Detect which cell encompasses the target text, then output its [X, Y] center coordinate. 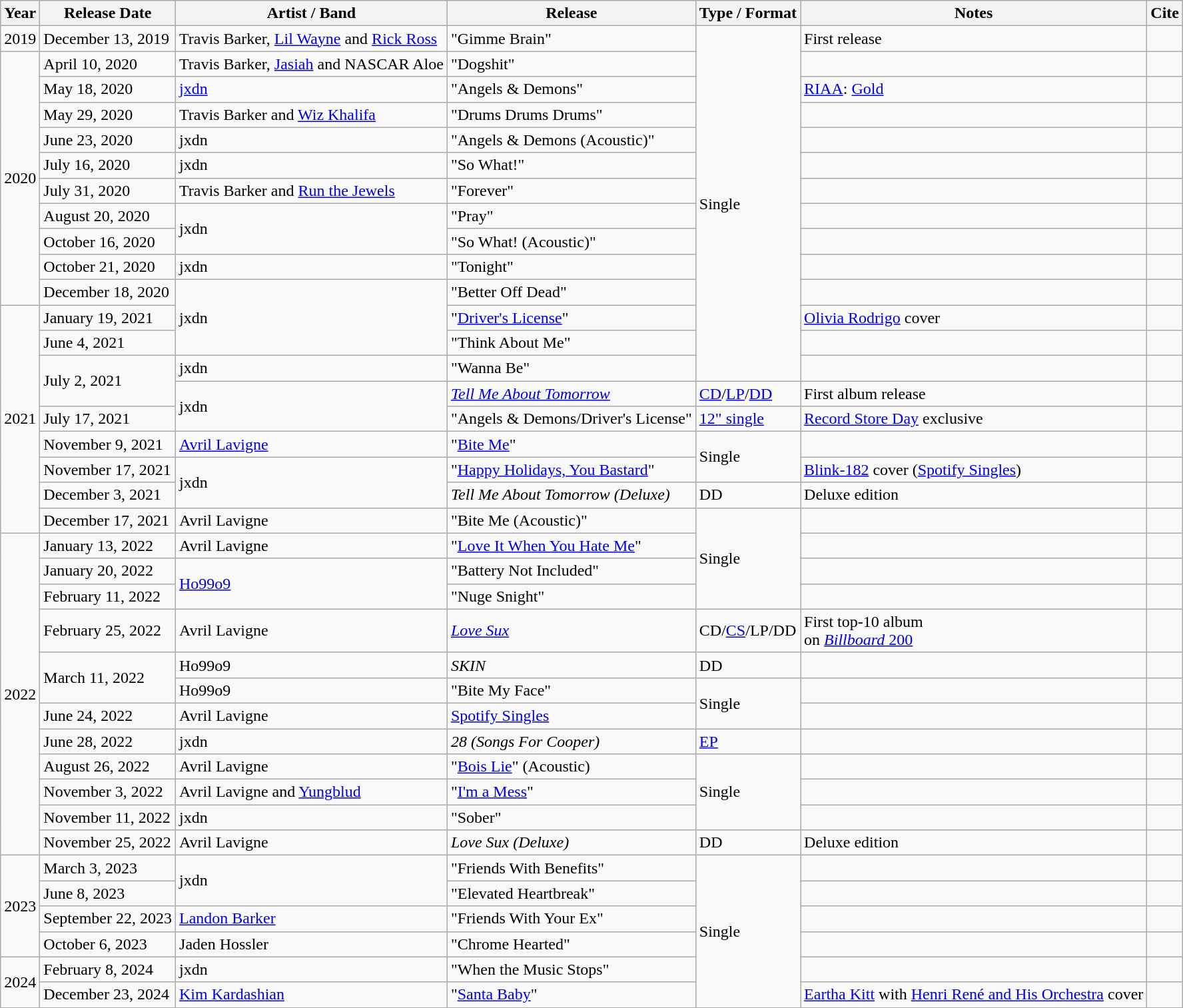
June 24, 2022 [108, 716]
October 16, 2020 [108, 241]
January 19, 2021 [108, 318]
Tell Me About Tomorrow [572, 394]
First top-10 album on Billboard 200 [974, 630]
First release [974, 39]
"Forever" [572, 191]
CD/LP/DD [747, 394]
November 3, 2022 [108, 792]
September 22, 2023 [108, 919]
December 18, 2020 [108, 292]
Eartha Kitt with Henri René and His Orchestra cover [974, 995]
EP [747, 742]
Release Date [108, 13]
August 26, 2022 [108, 767]
2023 [20, 906]
January 20, 2022 [108, 571]
"Angels & Demons" [572, 89]
"Better Off Dead" [572, 292]
"Driver's License" [572, 318]
28 (Songs For Cooper) [572, 742]
"Friends With Benefits" [572, 868]
Record Store Day exclusive [974, 419]
"Angels & Demons (Acoustic)" [572, 140]
June 4, 2021 [108, 343]
"Bite My Face" [572, 690]
December 17, 2021 [108, 520]
Blink-182 cover (Spotify Singles) [974, 470]
Love Sux (Deluxe) [572, 843]
Artist / Band [312, 13]
"Angels & Demons/Driver's License" [572, 419]
SKIN [572, 665]
"Friends With Your Ex" [572, 919]
"Bite Me (Acoustic)" [572, 520]
"Wanna Be" [572, 368]
October 6, 2023 [108, 944]
CD/CS/LP/DD [747, 630]
"Bois Lie" (Acoustic) [572, 767]
Love Sux [572, 630]
"So What! (Acoustic)" [572, 241]
12" single [747, 419]
"Drums Drums Drums" [572, 115]
"Bite Me" [572, 444]
Kim Kardashian [312, 995]
December 3, 2021 [108, 495]
"Dogshit" [572, 64]
"So What!" [572, 165]
December 13, 2019 [108, 39]
Travis Barker and Run the Jewels [312, 191]
First album release [974, 394]
May 18, 2020 [108, 89]
November 11, 2022 [108, 817]
"Pray" [572, 216]
"Tonight" [572, 266]
"I'm a Mess" [572, 792]
May 29, 2020 [108, 115]
2019 [20, 39]
February 25, 2022 [108, 630]
Notes [974, 13]
July 2, 2021 [108, 381]
Travis Barker, Lil Wayne and Rick Ross [312, 39]
2024 [20, 982]
March 3, 2023 [108, 868]
"Chrome Hearted" [572, 944]
January 13, 2022 [108, 546]
Spotify Singles [572, 716]
Landon Barker [312, 919]
June 28, 2022 [108, 742]
"When the Music Stops" [572, 969]
August 20, 2020 [108, 216]
"Love It When You Hate Me" [572, 546]
Type / Format [747, 13]
2020 [20, 179]
October 21, 2020 [108, 266]
Travis Barker and Wiz Khalifa [312, 115]
Avril Lavigne and Yungblud [312, 792]
2022 [20, 694]
December 23, 2024 [108, 995]
"Battery Not Included" [572, 571]
Release [572, 13]
November 9, 2021 [108, 444]
July 16, 2020 [108, 165]
Cite [1165, 13]
Jaden Hossler [312, 944]
February 8, 2024 [108, 969]
"Think About Me" [572, 343]
"Elevated Heartbreak" [572, 893]
February 11, 2022 [108, 596]
March 11, 2022 [108, 678]
July 31, 2020 [108, 191]
Olivia Rodrigo cover [974, 318]
June 8, 2023 [108, 893]
"Happy Holidays, You Bastard" [572, 470]
April 10, 2020 [108, 64]
Tell Me About Tomorrow (Deluxe) [572, 495]
"Sober" [572, 817]
November 25, 2022 [108, 843]
"Nuge Snight" [572, 596]
"Gimme Brain" [572, 39]
June 23, 2020 [108, 140]
July 17, 2021 [108, 419]
Travis Barker, Jasiah and NASCAR Aloe [312, 64]
Year [20, 13]
RIAA: Gold [974, 89]
"Santa Baby" [572, 995]
November 17, 2021 [108, 470]
2021 [20, 420]
